From the cell containing the given text, extract its center point as (X, Y) coordinate. 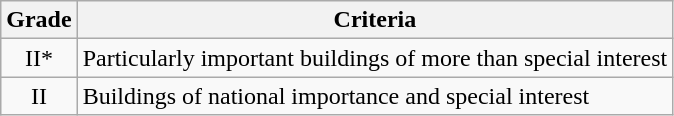
II* (39, 58)
Grade (39, 20)
Buildings of national importance and special interest (375, 96)
II (39, 96)
Particularly important buildings of more than special interest (375, 58)
Criteria (375, 20)
